Locate the cell with the specified text and output its (x, y) center coordinate. 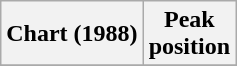
Chart (1988) (72, 34)
Peakposition (189, 34)
